Output the [X, Y] coordinate of the center of the cell containing the given text.  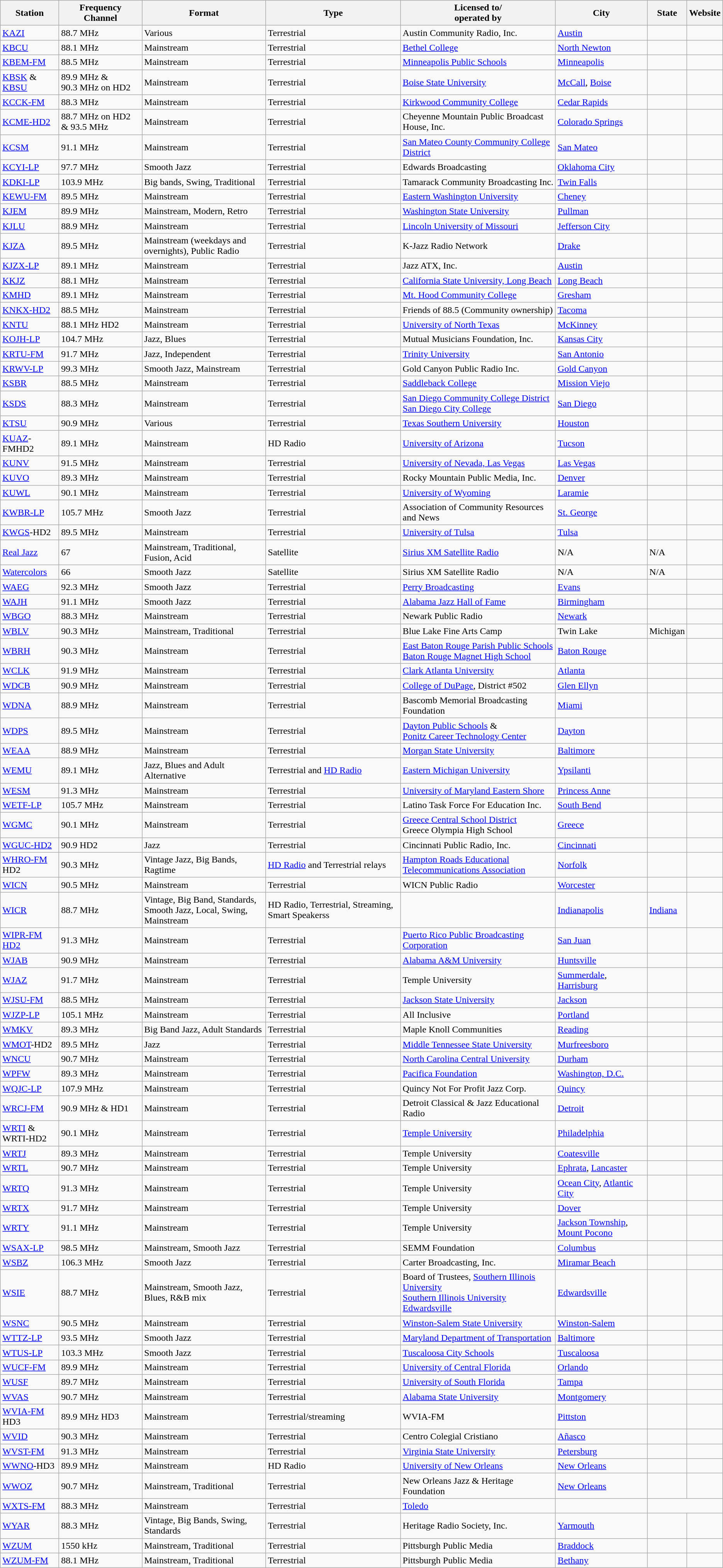
KAZI [30, 33]
Smooth Jazz, Mainstream [204, 369]
Bethel College [478, 48]
Jackson Township, Mount Pocono [601, 1228]
1550 kHz [100, 1546]
Mainstream, Smooth Jazz, Blues, R&B mix [204, 1293]
WBLV [30, 631]
WICN Public Radio [478, 885]
Mainstream, Smooth Jazz [204, 1248]
WSBZ [30, 1262]
Detroit [601, 1108]
89.7 MHz [100, 1382]
Ocean City, Atlantic City [601, 1188]
Tacoma [601, 310]
Station [30, 13]
WYAR [30, 1525]
Jazz, Blues and Adult Alternative [204, 770]
91.9 MHz [100, 671]
WRTI &WRTI-HD2 [30, 1134]
San Juan [601, 940]
WCLK [30, 671]
Tampa [601, 1382]
WTUS-LP [30, 1352]
Big Band Jazz, Adult Standards [204, 1029]
WAEG [30, 587]
Durham [601, 1059]
WDNA [30, 706]
North Newton [601, 48]
90.9 HD2 [100, 845]
HD Radio and Terrestrial relays [333, 865]
Cheney [601, 196]
88.7 MHz on HD2 & 93.5 MHz [100, 122]
WJAZ [30, 980]
KTSU [30, 423]
WZUM [30, 1546]
Rocky Mountain Public Media, Inc. [478, 478]
Petersburg [601, 1451]
Real Jazz [30, 553]
WVST-FM [30, 1451]
WPFW [30, 1073]
WVAS [30, 1397]
Jazz, Independent [204, 354]
University of Central Florida [478, 1367]
Huntsville [601, 960]
Summerdale, Harrisburg [601, 980]
WRTJ [30, 1153]
Washington State University [478, 211]
Eastern Michigan University [478, 770]
Reading [601, 1029]
East Baton Rouge Parish Public SchoolsBaton Rouge Magnet High School [478, 651]
67 [100, 553]
99.3 MHz [100, 369]
WDPS [30, 730]
Evans [601, 587]
WTTZ-LP [30, 1338]
88.1 MHz HD2 [100, 325]
WRCJ-FM [30, 1108]
103.9 MHz [100, 182]
Tuscaloosa [601, 1352]
WETF-LP [30, 805]
Las Vegas [601, 463]
Watercolors [30, 572]
KOJH-LP [30, 339]
Atlanta [601, 671]
Alabama State University [478, 1397]
WJSU-FM [30, 1000]
KSDS [30, 403]
Jefferson City [601, 226]
WMOT-HD2 [30, 1044]
KDKI-LP [30, 182]
Virginia State University [478, 1451]
Greece Central School DistrictGreece Olympia High School [478, 825]
Winston-Salem State University [478, 1323]
Minneapolis [601, 62]
McCall, Boise [601, 82]
Pacifica Foundation [478, 1073]
Vintage Jazz, Big Bands, Ragtime [204, 865]
Kansas City [601, 339]
University of Maryland Eastern Shore [478, 790]
Mainstream, Traditional, Fusion, Acid [204, 553]
San Antonio [601, 354]
Glen Ellyn [601, 685]
Twin Lake [601, 631]
Texas Southern University [478, 423]
WQJC-LP [30, 1088]
Tucson [601, 443]
Gold Canyon [601, 369]
Type [333, 13]
Terrestrial/streaming [333, 1417]
KWBR-LP [30, 512]
106.3 MHz [100, 1262]
WSIE [30, 1293]
WZUM-FM [30, 1560]
State [667, 13]
Colorado Springs [601, 122]
Trinity University [478, 354]
Greece [601, 825]
Morgan State University [478, 750]
University of New Orleans [478, 1466]
107.9 MHz [100, 1088]
Murfreesboro [601, 1044]
KJZX-LP [30, 266]
Centro Colegial Cristiano [478, 1437]
WHRO-FM HD2 [30, 865]
Toledo [478, 1506]
Winston-Salem [601, 1323]
WVIA-FM HD3 [30, 1417]
KBSK &KBSU [30, 82]
Austin Community Radio, Inc. [478, 33]
KNKX-HD2 [30, 310]
Mutual Musicians Foundation, Inc. [478, 339]
Format [204, 13]
WUSF [30, 1382]
Alabama Jazz Hall of Fame [478, 602]
Coatesville [601, 1153]
Quincy [601, 1088]
KUAZ-FMHD2 [30, 443]
Lincoln University of Missouri [478, 226]
Twin Falls [601, 182]
Bethany [601, 1560]
WDCB [30, 685]
89.9 MHz &90.3 MHz on HD2 [100, 82]
WXTS-FM [30, 1506]
Puerto Rico Public Broadcasting Corporation [478, 940]
KUVO [30, 478]
WBRH [30, 651]
Long Beach [601, 281]
WUCF-FM [30, 1367]
FrequencyChannel [100, 13]
KJZA [30, 246]
Hampton Roads Educational Telecommunications Association [478, 865]
San Diego [601, 403]
Indianapolis [601, 910]
Clark Atlanta University [478, 671]
103.3 MHz [100, 1352]
Vintage, Big Band, Standards,Smooth Jazz, Local, Swing, Mainstream [204, 910]
KWGS-HD2 [30, 532]
Carter Broadcasting, Inc. [478, 1262]
Association of Community Resources and News [478, 512]
Jackson State University [478, 1000]
WESM [30, 790]
WBGO [30, 616]
WAJH [30, 602]
Friends of 88.5 (Community ownership) [478, 310]
Dayton [601, 730]
Middle Tennessee State University [478, 1044]
Dayton Public Schools &Ponitz Career Technology Center [478, 730]
Ephrata, Lancaster [601, 1168]
97.7 MHz [100, 167]
Boise State University [478, 82]
Pittston [601, 1417]
WSNC [30, 1323]
Birmingham [601, 602]
University of Nevada, Las Vegas [478, 463]
University of Wyoming [478, 493]
McKinney [601, 325]
90.9 MHz & HD1 [100, 1108]
KCCK-FM [30, 102]
Mainstream (weekdays and overnights), Public Radio [204, 246]
Heritage Radio Society, Inc. [478, 1525]
KCME-HD2 [30, 122]
Licensed to/operated by [478, 13]
Bascomb Memorial Broadcasting Foundation [478, 706]
Princess Anne [601, 790]
Añasco [601, 1437]
San Mateo [601, 147]
Jazz ATX, Inc. [478, 266]
Michigan [667, 631]
KUNV [30, 463]
Indiana [667, 910]
Kirkwood Community College [478, 102]
Columbus [601, 1248]
Pullman [601, 211]
Edwards Broadcasting [478, 167]
Tamarack Community Broadcasting Inc. [478, 182]
WICN [30, 885]
Philadelphia [601, 1134]
San Diego Community College DistrictSan Diego City College [478, 403]
105.1 MHz [100, 1015]
Jazz, Blues [204, 339]
San Mateo County Community College District [478, 147]
Alabama A&M University [478, 960]
Detroit Classical & Jazz Educational Radio [478, 1108]
Miami [601, 706]
WSAX-LP [30, 1248]
KCYI-LP [30, 167]
KBCU [30, 48]
Saddleback College [478, 383]
K-Jazz Radio Network [478, 246]
Gresham [601, 295]
Website [705, 13]
66 [100, 572]
Latino Task Force For Education Inc. [478, 805]
Mission Viejo [601, 383]
Vintage, Big Bands, Swing, Standards [204, 1525]
Yarmouth [601, 1525]
University of South Florida [478, 1382]
91.5 MHz [100, 463]
Dover [601, 1208]
Board of Trustees, Southern Illinois UniversitySouthern Illinois University Edwardsville [478, 1293]
University of North Texas [478, 325]
Cincinnati [601, 845]
Eastern Washington University [478, 196]
98.5 MHz [100, 1248]
St. George [601, 512]
Orlando [601, 1367]
WRTX [30, 1208]
KMHD [30, 295]
Houston [601, 423]
All Inclusive [478, 1015]
Ypsilanti [601, 770]
KRTU-FM [30, 354]
Maryland Department of Transportation [478, 1338]
KJLU [30, 226]
WGMC [30, 825]
Big bands, Swing, Traditional [204, 182]
Oklahoma City [601, 167]
Jackson [601, 1000]
WMKV [30, 1029]
WVIA-FM [478, 1417]
Mainstream, Modern, Retro [204, 211]
SEMM Foundation [478, 1248]
Braddock [601, 1546]
KCSM [30, 147]
City [601, 13]
KNTU [30, 325]
California State University, Long Beach [478, 281]
University of Tulsa [478, 532]
KUWL [30, 493]
Miramar Beach [601, 1262]
Quincy Not For Profit Jazz Corp. [478, 1088]
WGUC-HD2 [30, 845]
KEWU-FM [30, 196]
New Orleans Jazz & Heritage Foundation [478, 1486]
KKJZ [30, 281]
South Bend [601, 805]
Worcester [601, 885]
WJZP-LP [30, 1015]
Baton Rouge [601, 651]
Washington, D.C. [601, 1073]
89.9 MHz HD3 [100, 1417]
Cincinnati Public Radio, Inc. [478, 845]
Maple Knoll Communities [478, 1029]
Gold Canyon Public Radio Inc. [478, 369]
Cheyenne Mountain Public Broadcast House, Inc. [478, 122]
WICR [30, 910]
Montgomery [601, 1397]
WVID [30, 1437]
92.3 MHz [100, 587]
WRTL [30, 1168]
104.7 MHz [100, 339]
KJEM [30, 211]
Denver [601, 478]
Cedar Rapids [601, 102]
WRTY [30, 1228]
Edwardsville [601, 1293]
Tuscaloosa City Schools [478, 1352]
University of Arizona [478, 443]
Tulsa [601, 532]
Perry Broadcasting [478, 587]
WEAA [30, 750]
Drake [601, 246]
WRTQ [30, 1188]
Norfolk [601, 865]
Portland [601, 1015]
WWOZ [30, 1486]
Newark [601, 616]
HD Radio, Terrestrial, Streaming, Smart Speakerss [333, 910]
College of DuPage, District #502 [478, 685]
Blue Lake Fine Arts Camp [478, 631]
93.5 MHz [100, 1338]
Terrestrial and HD Radio [333, 770]
KSBR [30, 383]
Mt. Hood Community College [478, 295]
Newark Public Radio [478, 616]
WWNO-HD3 [30, 1466]
KBEM-FM [30, 62]
North Carolina Central University [478, 1059]
WJAB [30, 960]
Laramie [601, 493]
KRWV-LP [30, 369]
Minneapolis Public Schools [478, 62]
WNCU [30, 1059]
WEMU [30, 770]
WIPR-FM HD2 [30, 940]
